Pinpoint the cell where the given text exists, returning its (X, Y) midpoint coordinate. 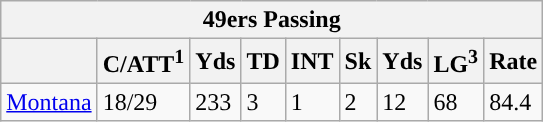
3 (263, 102)
Rate (514, 62)
84.4 (514, 102)
Montana (49, 102)
1 (312, 102)
18/29 (144, 102)
C/ATT1 (144, 62)
TD (263, 62)
Sk (358, 62)
49ers Passing (272, 20)
12 (402, 102)
233 (216, 102)
2 (358, 102)
68 (456, 102)
LG3 (456, 62)
INT (312, 62)
